Provide the [X, Y] coordinate of the cell's center where the given text is located.  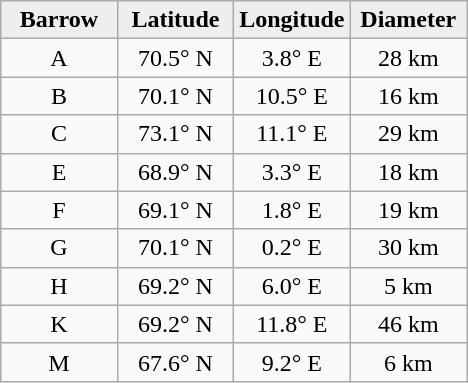
C [59, 134]
K [59, 324]
9.2° E [292, 362]
0.2° E [292, 248]
10.5° E [292, 96]
11.1° E [292, 134]
Barrow [59, 20]
16 km [408, 96]
28 km [408, 58]
67.6° N [175, 362]
30 km [408, 248]
F [59, 210]
A [59, 58]
6 km [408, 362]
5 km [408, 286]
68.9° N [175, 172]
19 km [408, 210]
Longitude [292, 20]
6.0° E [292, 286]
M [59, 362]
70.5° N [175, 58]
69.1° N [175, 210]
29 km [408, 134]
11.8° E [292, 324]
46 km [408, 324]
73.1° N [175, 134]
G [59, 248]
E [59, 172]
3.8° E [292, 58]
Diameter [408, 20]
18 km [408, 172]
B [59, 96]
3.3° E [292, 172]
H [59, 286]
Latitude [175, 20]
1.8° E [292, 210]
